Locate the cell with the specified text and output its [X, Y] center coordinate. 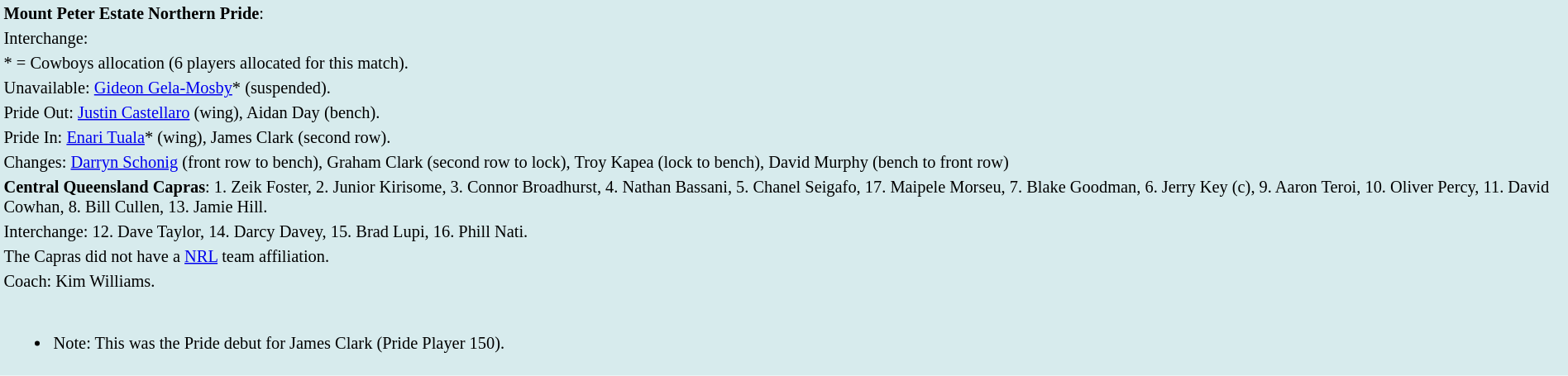
Mount Peter Estate Northern Pride: [784, 13]
Note: This was the Pride debut for James Clark (Pride Player 150). [784, 333]
Pride In: Enari Tuala* (wing), James Clark (second row). [784, 137]
Coach: Kim Williams. [784, 281]
The Capras did not have a NRL team affiliation. [784, 256]
Changes: Darryn Schonig (front row to bench), Graham Clark (second row to lock), Troy Kapea (lock to bench), David Murphy (bench to front row) [784, 162]
* = Cowboys allocation (6 players allocated for this match). [784, 63]
Interchange: [784, 38]
Interchange: 12. Dave Taylor, 14. Darcy Davey, 15. Brad Lupi, 16. Phill Nati. [784, 231]
Unavailable: Gideon Gela-Mosby* (suspended). [784, 88]
Pride Out: Justin Castellaro (wing), Aidan Day (bench). [784, 112]
